Locate the cell with the specified text and output its (X, Y) center coordinate. 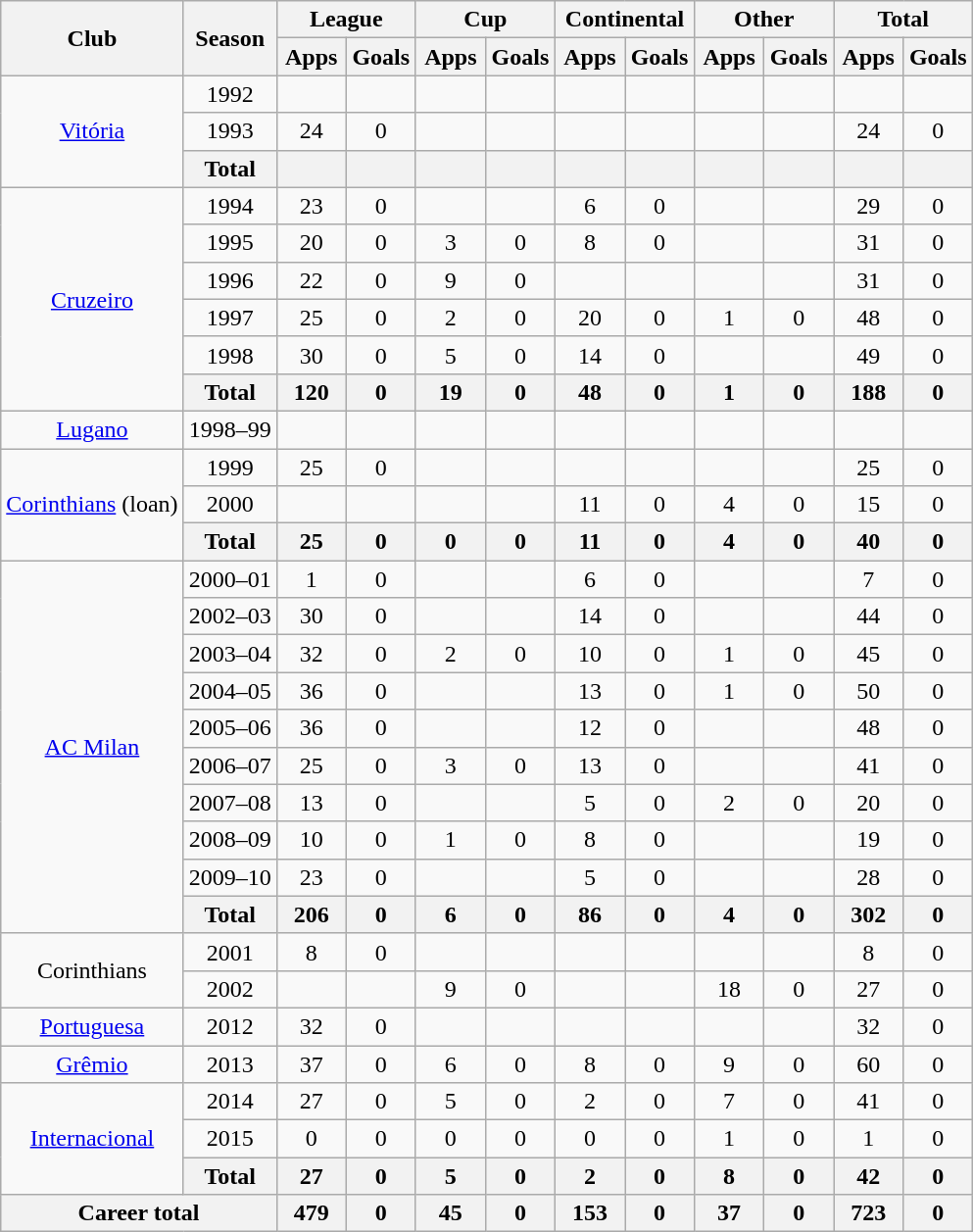
1999 (229, 468)
1996 (229, 280)
2013 (229, 1063)
2002–03 (229, 616)
Corinthians (92, 970)
723 (868, 1213)
2000–01 (229, 579)
28 (868, 877)
42 (868, 1176)
Continental (624, 20)
Internacional (92, 1139)
153 (590, 1213)
Portuguesa (92, 1026)
60 (868, 1063)
2012 (229, 1026)
188 (868, 392)
Cup (485, 20)
12 (590, 728)
1993 (229, 131)
Cruzeiro (92, 299)
Vitória (92, 131)
Career total (139, 1213)
Season (229, 38)
Grêmio (92, 1063)
2014 (229, 1102)
479 (312, 1213)
Lugano (92, 429)
2006–07 (229, 765)
2008–09 (229, 840)
1994 (229, 206)
League (346, 20)
2009–10 (229, 877)
Other (764, 20)
29 (868, 206)
2001 (229, 952)
1998 (229, 355)
2003–04 (229, 654)
Club (92, 38)
206 (312, 914)
1995 (229, 243)
15 (868, 505)
302 (868, 914)
2004–05 (229, 691)
AC Milan (92, 747)
2015 (229, 1139)
44 (868, 616)
18 (729, 989)
40 (868, 542)
1998–99 (229, 429)
22 (312, 280)
2002 (229, 989)
Corinthians (loan) (92, 505)
49 (868, 355)
1997 (229, 318)
120 (312, 392)
1992 (229, 94)
2000 (229, 505)
86 (590, 914)
2007–08 (229, 803)
50 (868, 691)
2005–06 (229, 728)
